From the cell containing the given text, extract its center point as [x, y] coordinate. 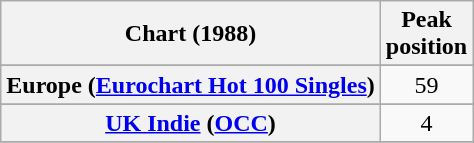
Europe (Eurochart Hot 100 Singles) [191, 85]
59 [426, 85]
Chart (1988) [191, 34]
Peakposition [426, 34]
UK Indie (OCC) [191, 123]
4 [426, 123]
